Capture the cell that displays the provided text and extract its (X, Y) central coordinate. 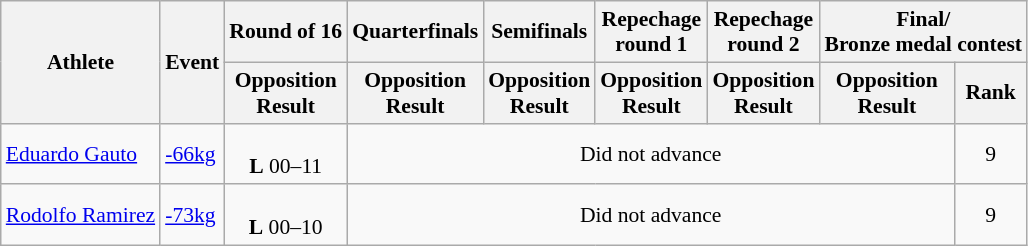
Rank (990, 92)
Repechage round 2 (763, 32)
Final/Bronze medal contest (923, 32)
Event (192, 62)
Eduardo Gauto (80, 154)
-66kg (192, 154)
L 00–11 (286, 154)
L 00–10 (286, 216)
-73kg (192, 216)
Round of 16 (286, 32)
Athlete (80, 62)
Rodolfo Ramirez (80, 216)
Quarterfinals (415, 32)
Repechage round 1 (651, 32)
Semifinals (539, 32)
